Find where the given text appears and provide that cell's center as [X, Y] coordinate. 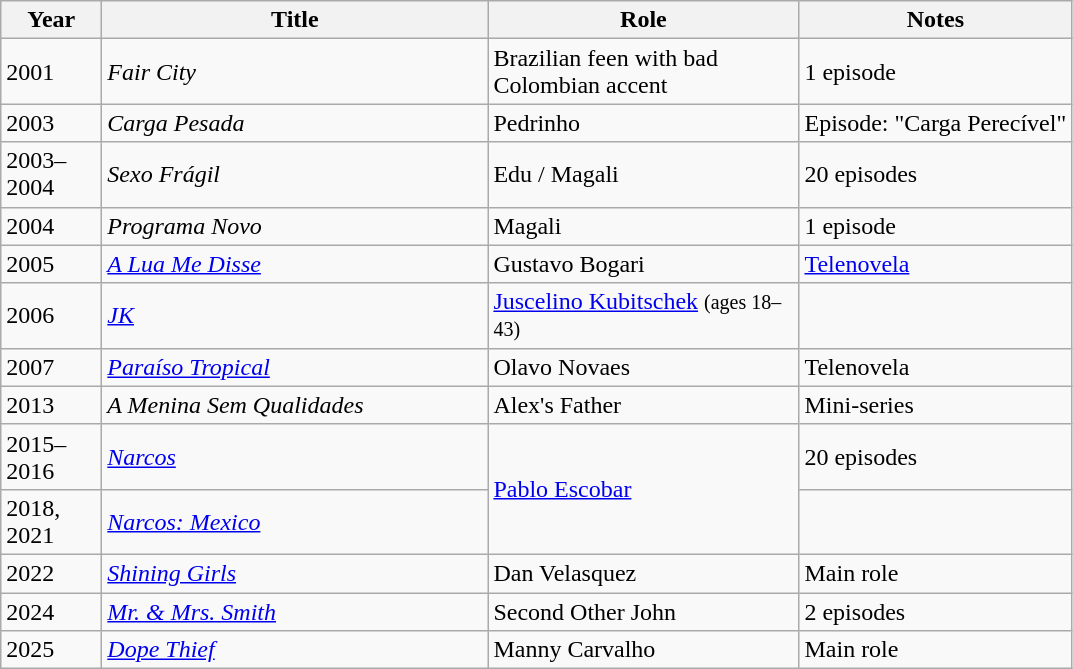
2 episodes [936, 611]
Second Other John [644, 611]
Narcos [295, 456]
2005 [52, 264]
2018, 2021 [52, 522]
Notes [936, 20]
Dope Thief [295, 650]
2024 [52, 611]
A Menina Sem Qualidades [295, 405]
2025 [52, 650]
Paraíso Tropical [295, 367]
Carga Pesada [295, 123]
2004 [52, 226]
2003–2004 [52, 174]
Mini-series [936, 405]
Pedrinho [644, 123]
Manny Carvalho [644, 650]
Fair City [295, 72]
Title [295, 20]
Role [644, 20]
Mr. & Mrs. Smith [295, 611]
Programa Novo [295, 226]
Olavo Novaes [644, 367]
Juscelino Kubitschek (ages 18–43) [644, 316]
Alex's Father [644, 405]
2015–2016 [52, 456]
Pablo Escobar [644, 489]
Edu / Magali [644, 174]
A Lua Me Disse [295, 264]
Year [52, 20]
JK [295, 316]
2022 [52, 573]
Narcos: Mexico [295, 522]
Sexo Frágil [295, 174]
Shining Girls [295, 573]
2003 [52, 123]
Dan Velasquez [644, 573]
2007 [52, 367]
Episode: "Carga Perecível" [936, 123]
2013 [52, 405]
Gustavo Bogari [644, 264]
Magali [644, 226]
2001 [52, 72]
2006 [52, 316]
Brazilian feen with bad Colombian accent [644, 72]
